For the text-containing cell, return its midpoint in [x, y] coordinate format. 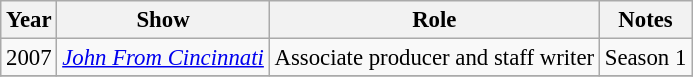
Notes [645, 20]
John From Cincinnati [163, 58]
Show [163, 20]
Role [434, 20]
Associate producer and staff writer [434, 58]
2007 [29, 58]
Season 1 [645, 58]
Year [29, 20]
